Provide the [X, Y] coordinate of the cell's center where the given text is located.  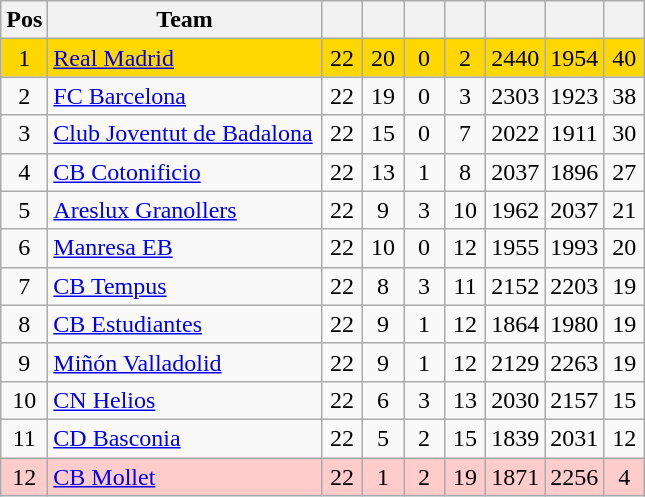
CB Cotonificio [185, 172]
Manresa EB [185, 248]
1896 [574, 172]
1962 [516, 210]
2129 [516, 362]
40 [624, 58]
2031 [574, 438]
Areslux Granollers [185, 210]
1839 [516, 438]
30 [624, 134]
CB Tempus [185, 286]
1980 [574, 324]
2022 [516, 134]
27 [624, 172]
38 [624, 96]
1871 [516, 477]
2440 [516, 58]
Miñón Valladolid [185, 362]
2263 [574, 362]
2030 [516, 400]
CN Helios [185, 400]
2203 [574, 286]
Team [185, 20]
1954 [574, 58]
Real Madrid [185, 58]
FC Barcelona [185, 96]
1955 [516, 248]
2157 [574, 400]
CB Mollet [185, 477]
2152 [516, 286]
1864 [516, 324]
CD Basconia [185, 438]
Pos [24, 20]
21 [624, 210]
1993 [574, 248]
2303 [516, 96]
CB Estudiantes [185, 324]
2256 [574, 477]
Club Joventut de Badalona [185, 134]
1911 [574, 134]
1923 [574, 96]
